Pinpoint the cell where the given text exists, returning its (x, y) midpoint coordinate. 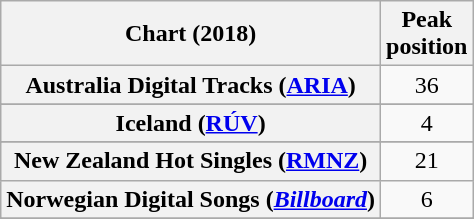
4 (427, 123)
Peakposition (427, 34)
6 (427, 199)
New Zealand Hot Singles (RMNZ) (191, 161)
Chart (2018) (191, 34)
21 (427, 161)
36 (427, 85)
Australia Digital Tracks (ARIA) (191, 85)
Iceland (RÚV) (191, 123)
Norwegian Digital Songs (Billboard) (191, 199)
